For the text-containing cell, return its midpoint in [X, Y] coordinate format. 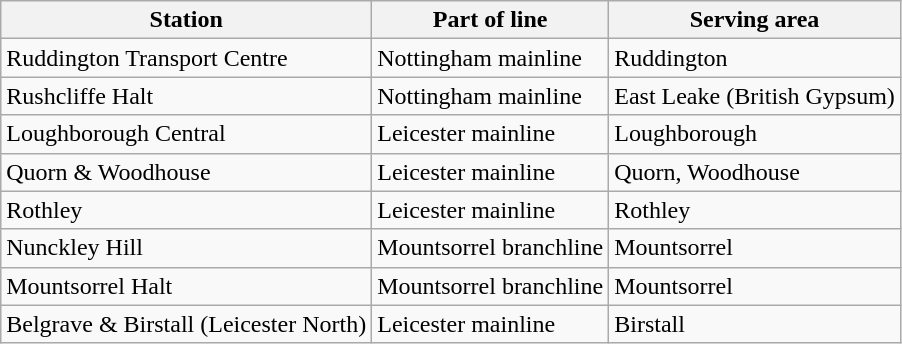
Loughborough [755, 134]
Rushcliffe Halt [186, 96]
Loughborough Central [186, 134]
Station [186, 20]
Mountsorrel Halt [186, 286]
East Leake (British Gypsum) [755, 96]
Quorn & Woodhouse [186, 172]
Nunckley Hill [186, 248]
Birstall [755, 324]
Ruddington [755, 58]
Serving area [755, 20]
Ruddington Transport Centre [186, 58]
Part of line [490, 20]
Belgrave & Birstall (Leicester North) [186, 324]
Quorn, Woodhouse [755, 172]
